For the text-containing cell, return its midpoint in [X, Y] coordinate format. 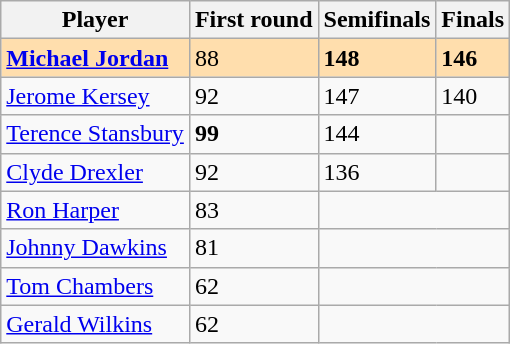
Player [96, 20]
148 [377, 58]
146 [473, 58]
Tom Chambers [96, 286]
Clyde Drexler [96, 172]
88 [254, 58]
Michael Jordan [96, 58]
81 [254, 248]
144 [377, 134]
Jerome Kersey [96, 96]
99 [254, 134]
83 [254, 210]
136 [377, 172]
Finals [473, 20]
First round [254, 20]
Semifinals [377, 20]
140 [473, 96]
Ron Harper [96, 210]
Johnny Dawkins [96, 248]
147 [377, 96]
Terence Stansbury [96, 134]
Gerald Wilkins [96, 324]
